From the cell containing the given text, extract its center point as (X, Y) coordinate. 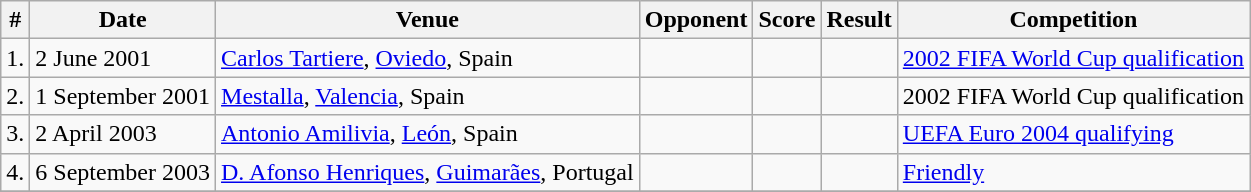
2 April 2003 (123, 134)
Friendly (1073, 172)
Carlos Tartiere, Oviedo, Spain (428, 58)
D. Afonso Henriques, Guimarães, Portugal (428, 172)
Competition (1073, 20)
Mestalla, Valencia, Spain (428, 96)
Antonio Amilivia, León, Spain (428, 134)
UEFA Euro 2004 qualifying (1073, 134)
Result (859, 20)
3. (16, 134)
6 September 2003 (123, 172)
4. (16, 172)
1 September 2001 (123, 96)
Date (123, 20)
Score (787, 20)
2 June 2001 (123, 58)
Opponent (696, 20)
# (16, 20)
Venue (428, 20)
1. (16, 58)
2. (16, 96)
